Identify which cell holds the provided text, then report its (x, y) central coordinate. 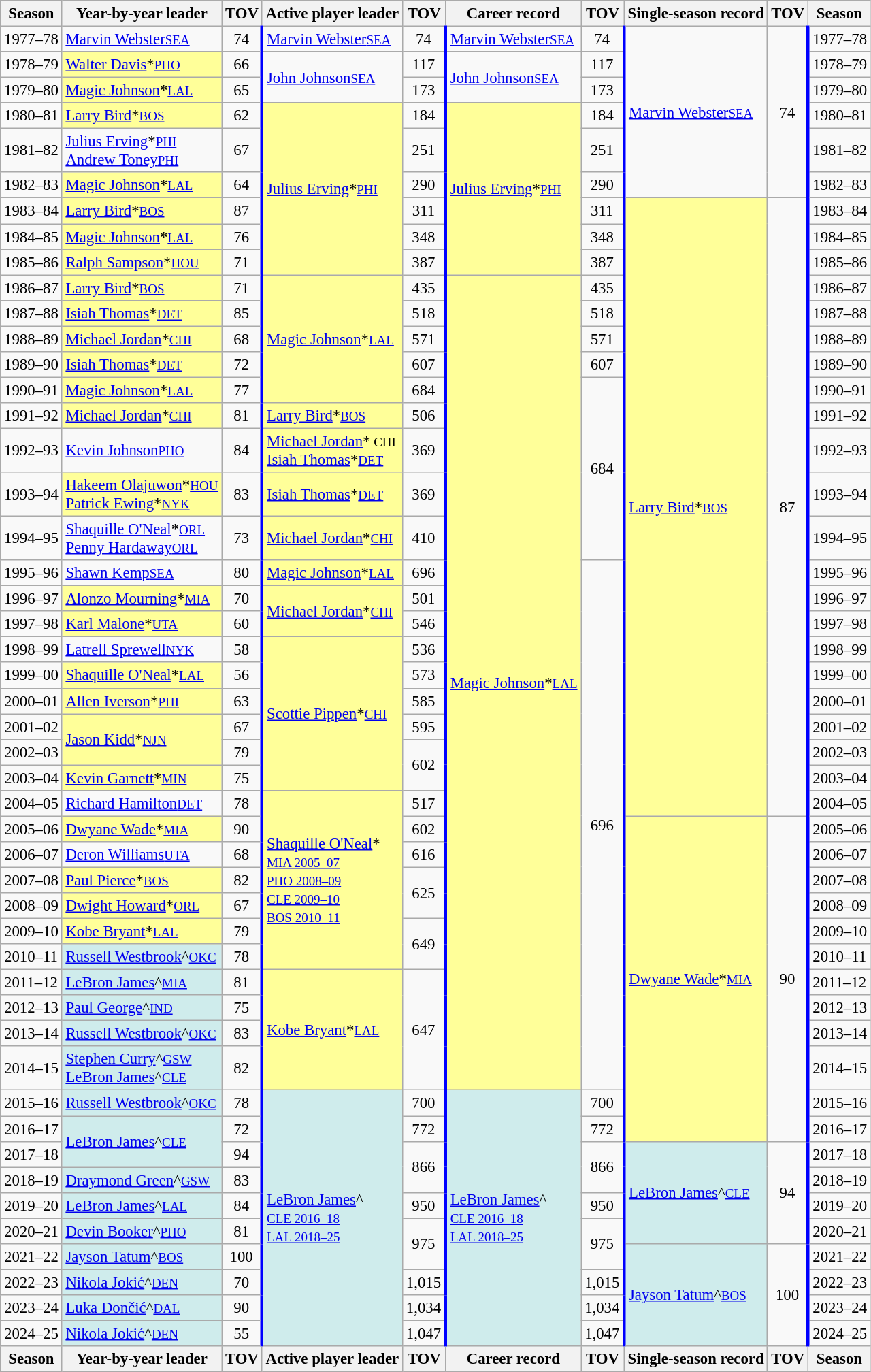
64 (242, 186)
Paul George^IND (142, 1008)
Richard HamiltonDET (142, 804)
55 (242, 1333)
647 (423, 1030)
Scottie Pippen*CHI (332, 714)
Hakeem Olajuwon*HOUPatrick Ewing*NYK (142, 494)
Devin Booker^PHO (142, 1231)
63 (242, 701)
Kevin Garnett*MIN (142, 778)
Julius Erving*PHIAndrew ToneyPHI (142, 151)
Jason Kidd*NJN (142, 739)
65 (242, 91)
Alonzo Mourning*MIA (142, 599)
Luka Dončić^DAL (142, 1308)
536 (423, 650)
56 (242, 676)
Walter Davis*PHO (142, 65)
66 (242, 65)
85 (242, 313)
58 (242, 650)
77 (242, 390)
Karl Malone*UTA (142, 624)
Draymond Green^GSW (142, 1180)
LeBron James^LAL (142, 1205)
Paul Pierce*BOS (142, 880)
410 (423, 539)
595 (423, 727)
Shaquille O'Neal*ORLPenny HardawayORL (142, 539)
Shaquille O'Neal*LAL (142, 676)
616 (423, 855)
546 (423, 624)
76 (242, 237)
80 (242, 573)
573 (423, 676)
649 (423, 945)
585 (423, 701)
73 (242, 539)
517 (423, 804)
625 (423, 893)
Ralph Sampson*HOU (142, 262)
Dwight Howard*ORL (142, 906)
62 (242, 116)
Deron WilliamsUTA (142, 855)
Shaquille O'Neal*MIA 2005–07PHO 2008–09CLE 2009–10BOS 2010–11 (332, 881)
Kevin JohnsonPHO (142, 451)
506 (423, 416)
LeBron James^MIA (142, 983)
Shawn KempSEA (142, 573)
Allen Iverson*PHI (142, 701)
60 (242, 624)
Latrell SprewellNYK (142, 650)
501 (423, 599)
Michael Jordan* CHIIsiah Thomas*DET (332, 451)
Stephen Curry^GSWLeBron James^CLE (142, 1068)
